Return the [X, Y] coordinate for the center point of the cell that contains the specified text.  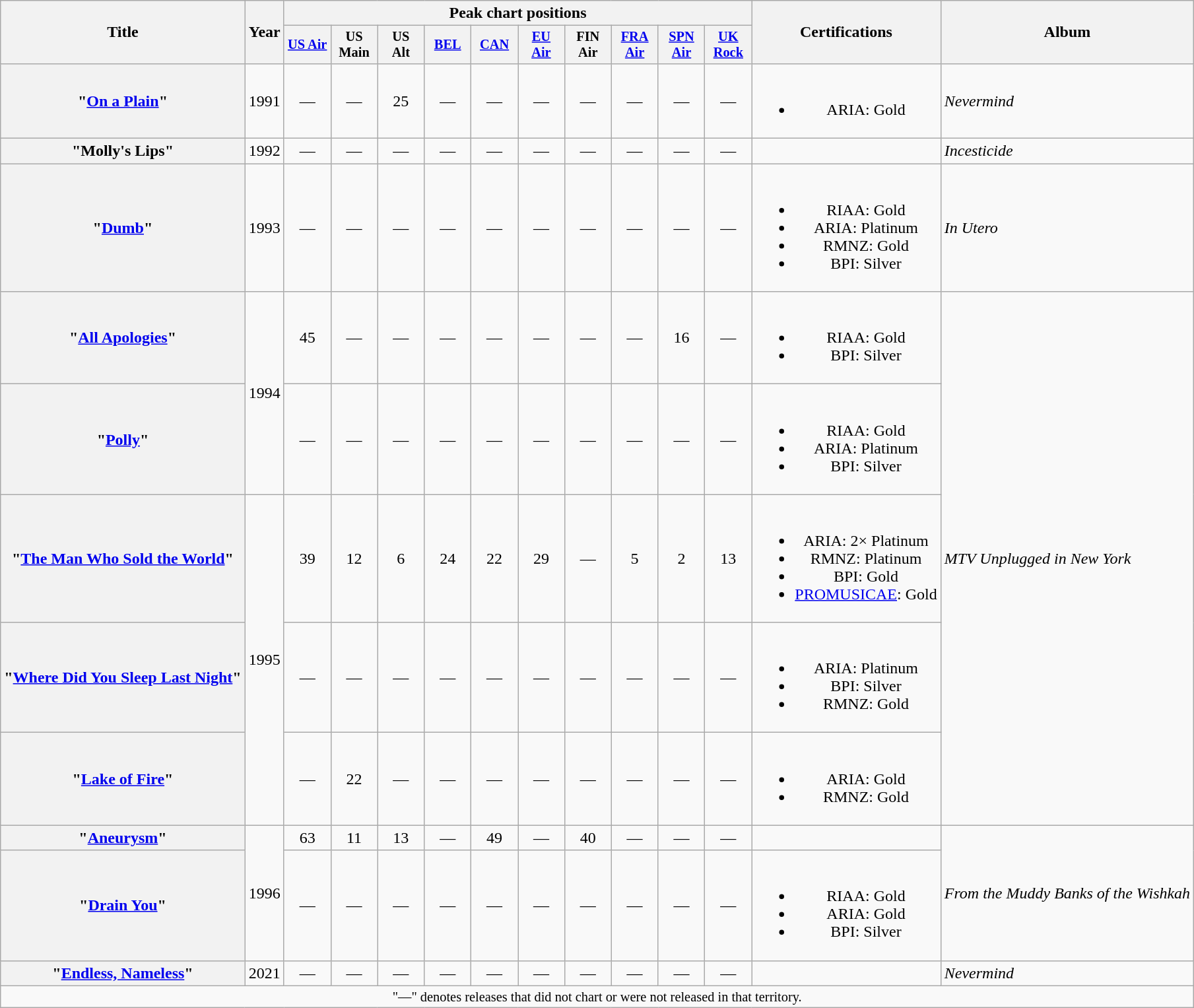
MTV Unplugged in New York [1067, 558]
SPN Air [681, 45]
63 [308, 838]
1996 [264, 892]
ARIA: 2× PlatinumRMNZ: PlatinumBPI: GoldPROMUSICAE: Gold [846, 558]
12 [354, 558]
"All Apologies" [123, 338]
ARIA: PlatinumBPI: SilverRMNZ: Gold [846, 677]
40 [587, 838]
FRA Air [635, 45]
Peak chart positions [517, 13]
UKRock [729, 45]
Incesticide [1067, 151]
1994 [264, 393]
CAN [495, 45]
"The Man Who Sold the World" [123, 558]
RIAA: GoldBPI: Silver [846, 338]
RIAA: GoldARIA: PlatinumRMNZ: GoldBPI: Silver [846, 228]
"On a Plain" [123, 100]
USAlt [401, 45]
25 [401, 100]
"Lake of Fire" [123, 779]
1995 [264, 660]
5 [635, 558]
BEL [448, 45]
49 [495, 838]
From the Muddy Banks of the Wishkah [1067, 892]
"—" denotes releases that did not chart or were not released in that territory. [597, 997]
"Polly" [123, 440]
45 [308, 338]
RIAA: GoldARIA: GoldBPI: Silver [846, 906]
EU Air [541, 45]
FIN Air [587, 45]
In Utero [1067, 228]
Title [123, 32]
US Air [308, 45]
39 [308, 558]
1991 [264, 100]
ARIA: GoldRMNZ: Gold [846, 779]
16 [681, 338]
2 [681, 558]
USMain [354, 45]
29 [541, 558]
24 [448, 558]
Certifications [846, 32]
RIAA: GoldARIA: PlatinumBPI: Silver [846, 440]
6 [401, 558]
"Aneurysm" [123, 838]
"Drain You" [123, 906]
Album [1067, 32]
ARIA: Gold [846, 100]
2021 [264, 973]
1993 [264, 228]
1992 [264, 151]
"Molly's Lips" [123, 151]
"Endless, Nameless" [123, 973]
"Where Did You Sleep Last Night" [123, 677]
Year [264, 32]
11 [354, 838]
"Dumb" [123, 228]
